Output the [x, y] coordinate of the center of the cell containing the given text.  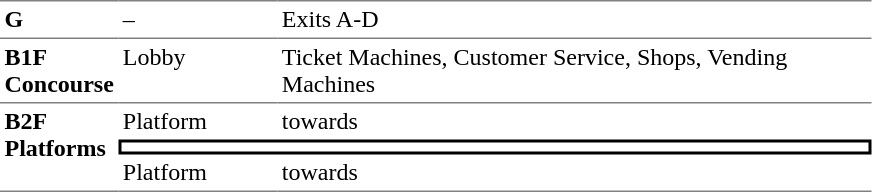
Exits A-D [574, 19]
B2FPlatforms [59, 148]
G [59, 19]
Ticket Machines, Customer Service, Shops, Vending Machines [574, 71]
B1FConcourse [59, 71]
– [198, 19]
Lobby [198, 71]
